Search for the cell housing the specified text and yield its (x, y) center coordinate. 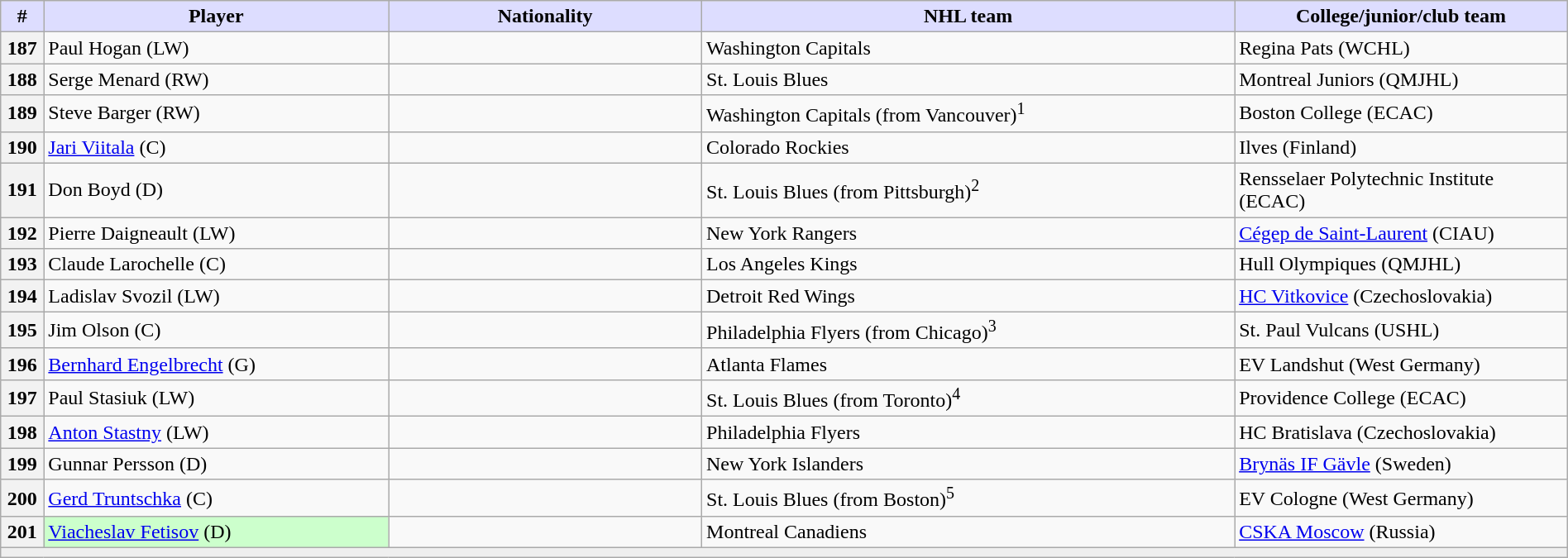
New York Rangers (968, 233)
St. Louis Blues (from Pittsburgh)2 (968, 190)
Nationality (546, 17)
Ilves (Finland) (1401, 147)
Gerd Truntschka (C) (217, 498)
Serge Menard (RW) (217, 79)
Player (217, 17)
Gunnar Persson (D) (217, 464)
201 (22, 532)
191 (22, 190)
St. Louis Blues (from Boston)5 (968, 498)
195 (22, 331)
Colorado Rockies (968, 147)
188 (22, 79)
HC Vitkovice (Czechoslovakia) (1401, 296)
200 (22, 498)
St. Paul Vulcans (USHL) (1401, 331)
189 (22, 114)
St. Louis Blues (968, 79)
194 (22, 296)
197 (22, 398)
Hull Olympiques (QMJHL) (1401, 265)
Ladislav Svozil (LW) (217, 296)
187 (22, 48)
Brynäs IF Gävle (Sweden) (1401, 464)
Jari Viitala (C) (217, 147)
198 (22, 432)
New York Islanders (968, 464)
190 (22, 147)
193 (22, 265)
Paul Stasiuk (LW) (217, 398)
Viacheslav Fetisov (D) (217, 532)
Providence College (ECAC) (1401, 398)
# (22, 17)
196 (22, 364)
NHL team (968, 17)
Steve Barger (RW) (217, 114)
Cégep de Saint-Laurent (CIAU) (1401, 233)
Bernhard Engelbrecht (G) (217, 364)
Los Angeles Kings (968, 265)
Washington Capitals (968, 48)
Detroit Red Wings (968, 296)
Philadelphia Flyers (968, 432)
Don Boyd (D) (217, 190)
Boston College (ECAC) (1401, 114)
Pierre Daigneault (LW) (217, 233)
Claude Larochelle (C) (217, 265)
Rensselaer Polytechnic Institute (ECAC) (1401, 190)
EV Landshut (West Germany) (1401, 364)
St. Louis Blues (from Toronto)4 (968, 398)
Anton Stastny (LW) (217, 432)
Jim Olson (C) (217, 331)
Paul Hogan (LW) (217, 48)
Montreal Canadiens (968, 532)
Montreal Juniors (QMJHL) (1401, 79)
199 (22, 464)
192 (22, 233)
Regina Pats (WCHL) (1401, 48)
Philadelphia Flyers (from Chicago)3 (968, 331)
Atlanta Flames (968, 364)
EV Cologne (West Germany) (1401, 498)
HC Bratislava (Czechoslovakia) (1401, 432)
Washington Capitals (from Vancouver)1 (968, 114)
CSKA Moscow (Russia) (1401, 532)
College/junior/club team (1401, 17)
